Detect which cell encompasses the target text, then output its [x, y] center coordinate. 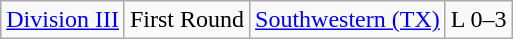
First Round [186, 20]
L 0–3 [478, 20]
Southwestern (TX) [348, 20]
Division III [63, 20]
